For the text-containing cell, return its midpoint in (X, Y) coordinate format. 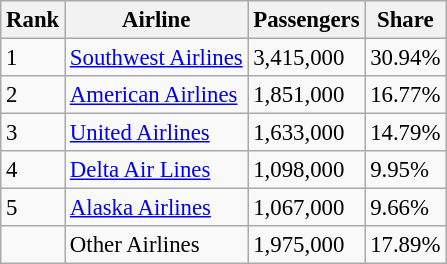
Southwest Airlines (156, 58)
Alaska Airlines (156, 208)
30.94% (406, 58)
1,067,000 (306, 208)
Share (406, 20)
American Airlines (156, 95)
Rank (33, 20)
5 (33, 208)
1,098,000 (306, 170)
Other Airlines (156, 245)
14.79% (406, 133)
1,633,000 (306, 133)
1 (33, 58)
2 (33, 95)
Passengers (306, 20)
3 (33, 133)
Delta Air Lines (156, 170)
United Airlines (156, 133)
1,851,000 (306, 95)
9.66% (406, 208)
1,975,000 (306, 245)
17.89% (406, 245)
16.77% (406, 95)
4 (33, 170)
9.95% (406, 170)
Airline (156, 20)
3,415,000 (306, 58)
